Output the [X, Y] coordinate of the center of the cell containing the given text.  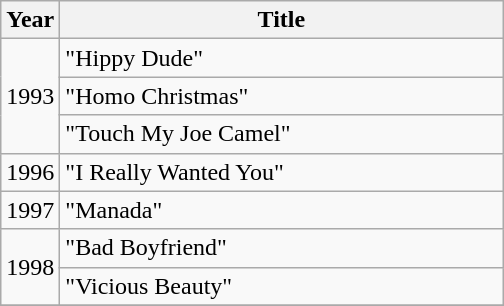
"I Really Wanted You" [282, 172]
1996 [30, 172]
"Manada" [282, 210]
1998 [30, 267]
Year [30, 20]
"Hippy Dude" [282, 58]
"Bad Boyfriend" [282, 248]
"Touch My Joe Camel" [282, 134]
"Vicious Beauty" [282, 286]
1997 [30, 210]
"Homo Christmas" [282, 96]
Title [282, 20]
1993 [30, 96]
